Determine the (x, y) coordinate at the center of the cell enclosing the given text.  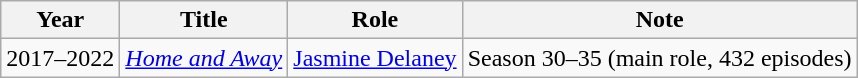
Role (375, 20)
2017–2022 (60, 58)
Title (204, 20)
Note (660, 20)
Jasmine Delaney (375, 58)
Season 30–35 (main role, 432 episodes) (660, 58)
Year (60, 20)
Home and Away (204, 58)
